Detect which cell encompasses the target text, then output its (x, y) center coordinate. 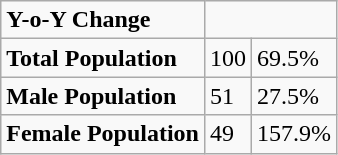
69.5% (294, 58)
100 (228, 58)
157.9% (294, 134)
Total Population (103, 58)
27.5% (294, 96)
49 (228, 134)
Male Population (103, 96)
Y-o-Y Change (103, 20)
51 (228, 96)
Female Population (103, 134)
